Output the (X, Y) coordinate of the center of the cell containing the given text.  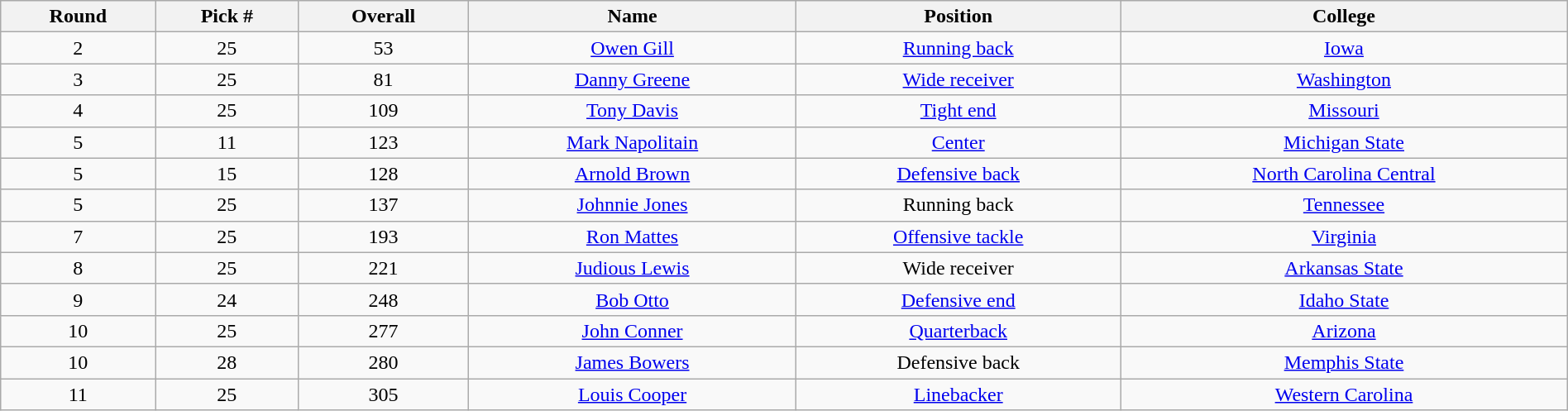
North Carolina Central (1345, 174)
305 (384, 394)
280 (384, 362)
Louis Cooper (632, 394)
Mark Napolitain (632, 142)
Ron Mattes (632, 237)
Tight end (958, 111)
Missouri (1345, 111)
4 (78, 111)
Western Carolina (1345, 394)
123 (384, 142)
277 (384, 331)
Position (958, 17)
Arkansas State (1345, 268)
Quarterback (958, 331)
Washington (1345, 79)
Overall (384, 17)
15 (227, 174)
Michigan State (1345, 142)
128 (384, 174)
Johnnie Jones (632, 205)
James Bowers (632, 362)
Tony Davis (632, 111)
Offensive tackle (958, 237)
109 (384, 111)
28 (227, 362)
Name (632, 17)
Center (958, 142)
John Conner (632, 331)
Defensive end (958, 299)
221 (384, 268)
College (1345, 17)
Judious Lewis (632, 268)
Tennessee (1345, 205)
248 (384, 299)
Arnold Brown (632, 174)
Memphis State (1345, 362)
Iowa (1345, 48)
Virginia (1345, 237)
81 (384, 79)
Pick # (227, 17)
9 (78, 299)
137 (384, 205)
Arizona (1345, 331)
3 (78, 79)
Danny Greene (632, 79)
Bob Otto (632, 299)
Owen Gill (632, 48)
Linebacker (958, 394)
Round (78, 17)
53 (384, 48)
24 (227, 299)
7 (78, 237)
2 (78, 48)
193 (384, 237)
8 (78, 268)
Idaho State (1345, 299)
